Find where the given text appears and provide that cell's center as [X, Y] coordinate. 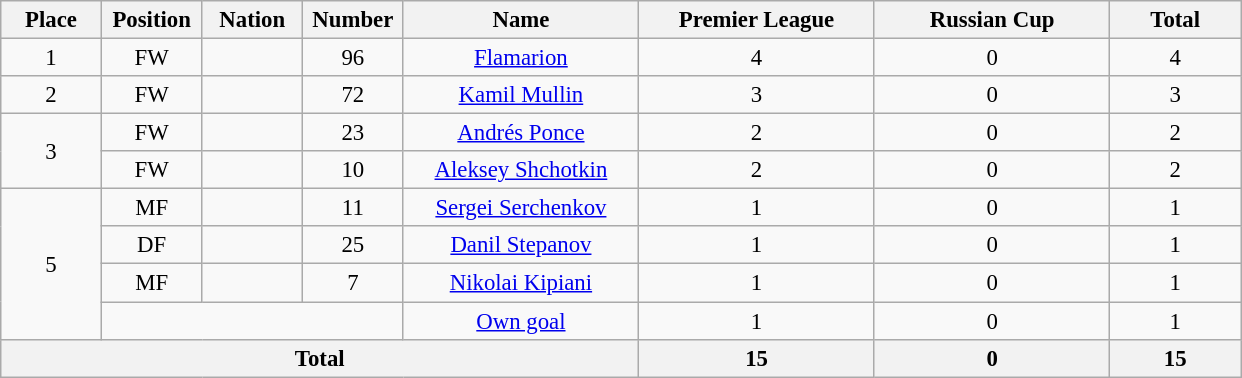
5 [52, 264]
Russian Cup [992, 20]
72 [354, 95]
Place [52, 20]
Aleksey Shchotkin [521, 170]
Kamil Mullin [521, 95]
Number [354, 20]
7 [354, 283]
Premier League [757, 20]
DF [152, 245]
11 [354, 208]
Position [152, 20]
Flamarion [521, 58]
10 [354, 170]
Nation [252, 20]
Nikolai Kipiani [521, 283]
Name [521, 20]
Danil Stepanov [521, 245]
96 [354, 58]
Sergei Serchenkov [521, 208]
Andrés Ponce [521, 133]
Own goal [521, 321]
23 [354, 133]
25 [354, 245]
